From the cell containing the given text, extract its center point as [X, Y] coordinate. 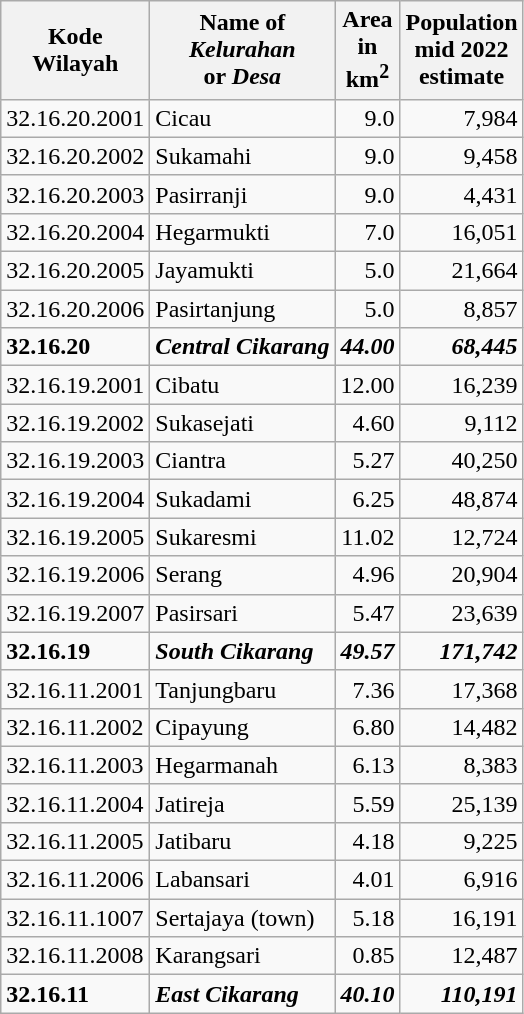
49.57 [368, 651]
44.00 [368, 347]
Hegarmanah [242, 765]
7,984 [462, 118]
16,191 [462, 918]
110,191 [462, 994]
32.16.19.2007 [76, 613]
23,639 [462, 613]
6,916 [462, 880]
Pasirtanjung [242, 309]
Sertajaya (town) [242, 918]
9,225 [462, 841]
32.16.19.2003 [76, 461]
Sukasejati [242, 423]
32.16.19.2002 [76, 423]
32.16.19.2004 [76, 499]
Jayamukti [242, 271]
5.27 [368, 461]
Sukamahi [242, 156]
8,383 [462, 765]
32.16.19 [76, 651]
9,458 [462, 156]
Tanjungbaru [242, 689]
Ciantra [242, 461]
32.16.20.2006 [76, 309]
4,431 [462, 194]
25,139 [462, 803]
Sukaresmi [242, 537]
6.25 [368, 499]
4.01 [368, 880]
32.16.20.2004 [76, 232]
Cipayung [242, 727]
32.16.20 [76, 347]
40,250 [462, 461]
5.59 [368, 803]
32.16.11.2005 [76, 841]
Area in km2 [368, 50]
17,368 [462, 689]
68,445 [462, 347]
32.16.19.2006 [76, 575]
32.16.20.2003 [76, 194]
32.16.11.2001 [76, 689]
9,112 [462, 423]
32.16.11.2003 [76, 765]
6.80 [368, 727]
Name of Kelurahan or Desa [242, 50]
32.16.20.2001 [76, 118]
East Cikarang [242, 994]
7.0 [368, 232]
Central Cikarang [242, 347]
7.36 [368, 689]
32.16.11 [76, 994]
12,724 [462, 537]
8,857 [462, 309]
5.47 [368, 613]
32.16.20.2002 [76, 156]
32.16.11.2004 [76, 803]
16,051 [462, 232]
Jatibaru [242, 841]
5.18 [368, 918]
South Cikarang [242, 651]
11.02 [368, 537]
Karangsari [242, 956]
4.18 [368, 841]
32.16.11.1007 [76, 918]
171,742 [462, 651]
12,487 [462, 956]
6.13 [368, 765]
32.16.11.2006 [76, 880]
16,239 [462, 385]
Pasirsari [242, 613]
12.00 [368, 385]
4.60 [368, 423]
14,482 [462, 727]
32.16.19.2005 [76, 537]
Labansari [242, 880]
40.10 [368, 994]
Cicau [242, 118]
0.85 [368, 956]
Sukadami [242, 499]
Cibatu [242, 385]
Serang [242, 575]
20,904 [462, 575]
32.16.20.2005 [76, 271]
21,664 [462, 271]
4.96 [368, 575]
32.16.19.2001 [76, 385]
Kode Wilayah [76, 50]
Hegarmukti [242, 232]
32.16.11.2002 [76, 727]
32.16.11.2008 [76, 956]
Pasirranji [242, 194]
Jatireja [242, 803]
Populationmid 2022estimate [462, 50]
48,874 [462, 499]
